Detect which cell encompasses the target text, then output its (x, y) center coordinate. 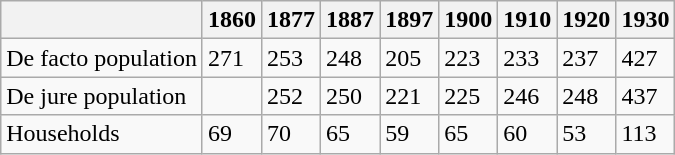
205 (410, 58)
69 (232, 134)
233 (528, 58)
De facto population (102, 58)
1900 (468, 20)
1877 (290, 20)
1897 (410, 20)
1910 (528, 20)
De jure population (102, 96)
60 (528, 134)
Households (102, 134)
427 (646, 58)
271 (232, 58)
223 (468, 58)
113 (646, 134)
250 (350, 96)
1887 (350, 20)
437 (646, 96)
53 (586, 134)
1860 (232, 20)
225 (468, 96)
1930 (646, 20)
237 (586, 58)
253 (290, 58)
246 (528, 96)
59 (410, 134)
221 (410, 96)
252 (290, 96)
1920 (586, 20)
70 (290, 134)
